Locate the cell with the specified text and output its (X, Y) center coordinate. 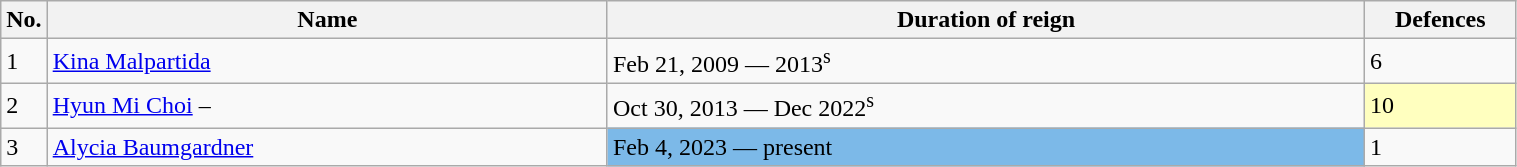
Duration of reign (986, 20)
3 (24, 147)
Name (327, 20)
Oct 30, 2013 — Dec 2022s (986, 106)
Defences (1441, 20)
No. (24, 20)
6 (1441, 62)
Kina Malpartida (327, 62)
Hyun Mi Choi – (327, 106)
Feb 21, 2009 — 2013s (986, 62)
Feb 4, 2023 — present (986, 147)
10 (1441, 106)
2 (24, 106)
Alycia Baumgardner (327, 147)
